Determine the [X, Y] coordinate at the center of the cell enclosing the given text.  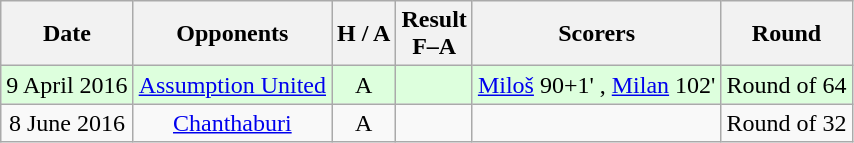
Scorers [596, 34]
Date [67, 34]
Round [786, 34]
Round of 64 [786, 85]
Round of 32 [786, 123]
Chanthaburi [232, 123]
Opponents [232, 34]
9 April 2016 [67, 85]
8 June 2016 [67, 123]
H / A [364, 34]
Assumption United [232, 85]
Miloš 90+1' , Milan 102' [596, 85]
ResultF–A [434, 34]
